Scan for the cell matching the given text and deliver its (x, y) coordinate at center. 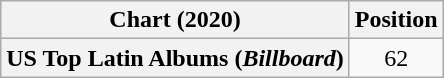
62 (396, 58)
US Top Latin Albums (Billboard) (176, 58)
Chart (2020) (176, 20)
Position (396, 20)
